Return the (x, y) coordinate for the center point of the cell that contains the specified text.  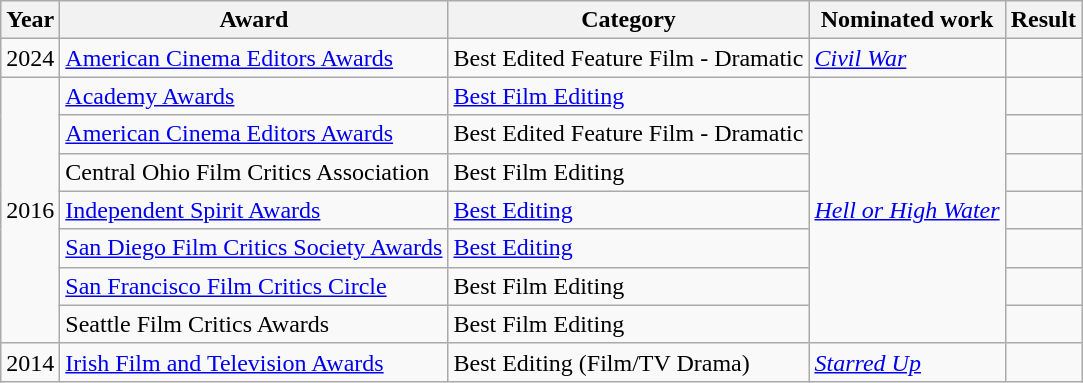
2024 (30, 58)
Civil War (907, 58)
San Francisco Film Critics Circle (254, 286)
Best Editing (Film/TV Drama) (628, 362)
Nominated work (907, 20)
Year (30, 20)
Category (628, 20)
Award (254, 20)
Result (1043, 20)
Central Ohio Film Critics Association (254, 172)
San Diego Film Critics Society Awards (254, 248)
Seattle Film Critics Awards (254, 324)
Hell or High Water (907, 210)
Starred Up (907, 362)
Independent Spirit Awards (254, 210)
Academy Awards (254, 96)
2014 (30, 362)
Irish Film and Television Awards (254, 362)
2016 (30, 210)
